Identify which cell holds the provided text, then report its (x, y) central coordinate. 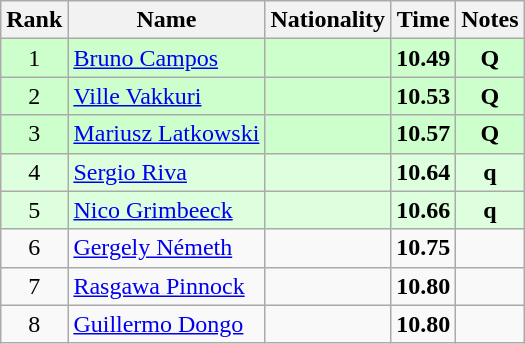
5 (34, 210)
10.66 (424, 210)
2 (34, 96)
10.75 (424, 248)
Rasgawa Pinnock (166, 286)
10.53 (424, 96)
Ville Vakkuri (166, 96)
6 (34, 248)
Notes (490, 20)
1 (34, 58)
4 (34, 172)
Name (166, 20)
Sergio Riva (166, 172)
Nico Grimbeeck (166, 210)
10.49 (424, 58)
Nationality (328, 20)
3 (34, 134)
Bruno Campos (166, 58)
10.64 (424, 172)
10.57 (424, 134)
Time (424, 20)
8 (34, 324)
Mariusz Latkowski (166, 134)
Guillermo Dongo (166, 324)
Gergely Németh (166, 248)
Rank (34, 20)
7 (34, 286)
